Search for the cell housing the specified text and yield its (X, Y) center coordinate. 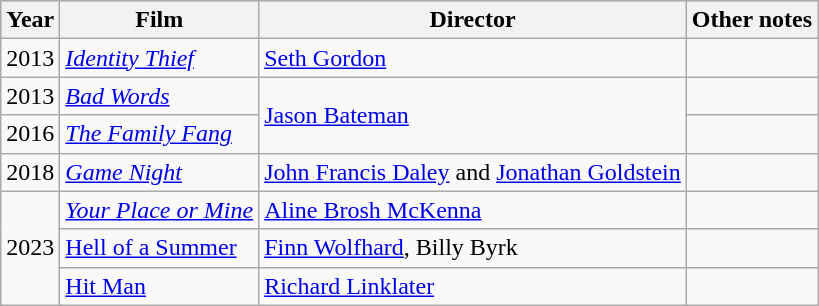
Director (473, 20)
2016 (30, 134)
Finn Wolfhard, Billy Byrk (473, 248)
Year (30, 20)
The Family Fang (160, 134)
Bad Words (160, 96)
Richard Linklater (473, 286)
Other notes (752, 20)
Film (160, 20)
Seth Gordon (473, 58)
2023 (30, 248)
Hit Man (160, 286)
Your Place or Mine (160, 210)
Jason Bateman (473, 115)
Aline Brosh McKenna (473, 210)
Hell of a Summer (160, 248)
Identity Thief (160, 58)
John Francis Daley and Jonathan Goldstein (473, 172)
Game Night (160, 172)
2018 (30, 172)
